Scan for the cell matching the given text and deliver its (x, y) coordinate at center. 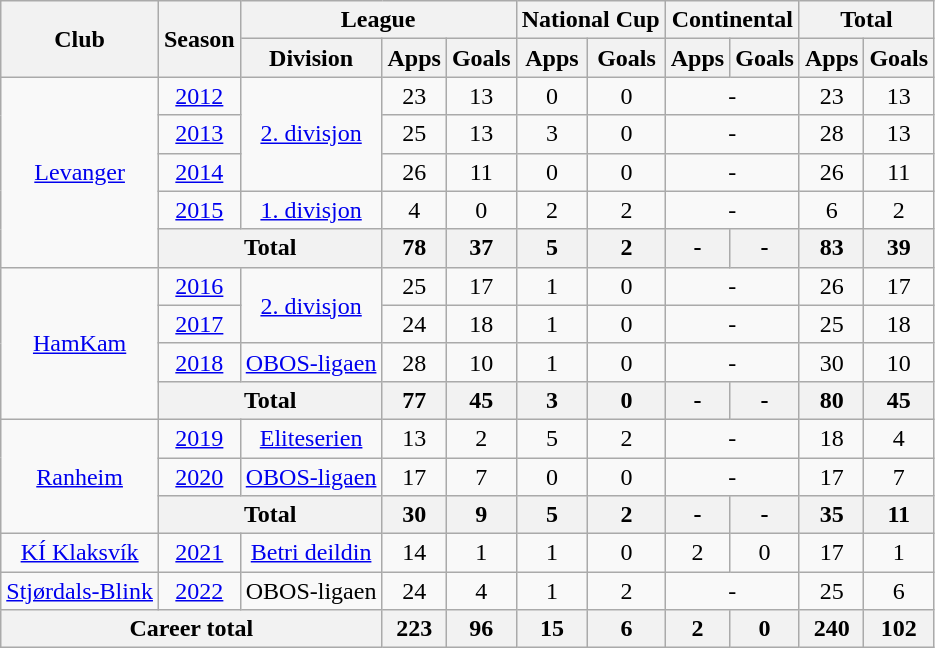
39 (899, 248)
35 (831, 515)
Season (199, 39)
Club (80, 39)
2013 (199, 134)
14 (414, 553)
League (378, 20)
2021 (199, 553)
2019 (199, 438)
Career total (192, 629)
2016 (199, 286)
223 (414, 629)
Division (311, 58)
Stjørdals-Blink (80, 591)
Continental (732, 20)
Betri deildin (311, 553)
96 (481, 629)
83 (831, 248)
9 (481, 515)
KÍ Klaksvík (80, 553)
HamKam (80, 343)
240 (831, 629)
Levanger (80, 172)
Ranheim (80, 476)
80 (831, 400)
15 (552, 629)
2012 (199, 96)
77 (414, 400)
2014 (199, 172)
National Cup (590, 20)
78 (414, 248)
2020 (199, 477)
2015 (199, 210)
2018 (199, 362)
Eliteserien (311, 438)
102 (899, 629)
2022 (199, 591)
2017 (199, 324)
37 (481, 248)
1. divisjon (311, 210)
